Determine the [x, y] coordinate at the center of the cell enclosing the given text.  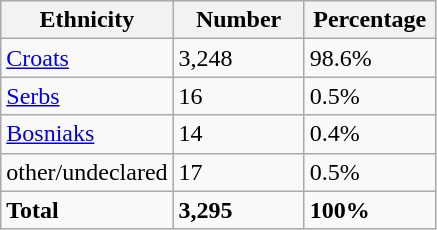
Serbs [87, 96]
14 [238, 134]
Percentage [370, 20]
17 [238, 172]
Total [87, 210]
Bosniaks [87, 134]
other/undeclared [87, 172]
Ethnicity [87, 20]
0.4% [370, 134]
100% [370, 210]
Croats [87, 58]
3,248 [238, 58]
Number [238, 20]
3,295 [238, 210]
16 [238, 96]
98.6% [370, 58]
